Scan for the cell matching the given text and deliver its [x, y] coordinate at center. 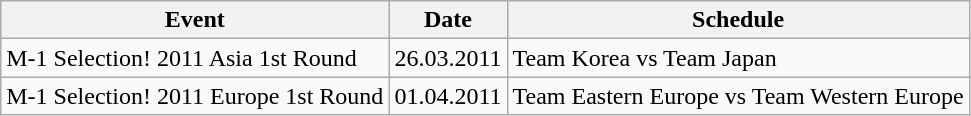
Event [195, 20]
Team Korea vs Team Japan [738, 58]
Schedule [738, 20]
26.03.2011 [448, 58]
01.04.2011 [448, 96]
Date [448, 20]
Team Eastern Europe vs Team Western Europe [738, 96]
M-1 Selection! 2011 Europe 1st Round [195, 96]
M-1 Selection! 2011 Asia 1st Round [195, 58]
